Return (X, Y) of the center of cell containing provided text 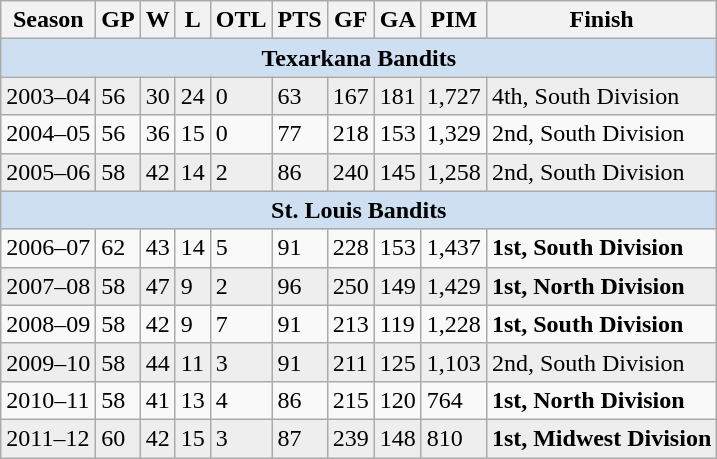
96 (300, 286)
2003–04 (48, 96)
1,228 (454, 324)
125 (398, 362)
181 (398, 96)
1,103 (454, 362)
2011–12 (48, 438)
11 (192, 362)
1,727 (454, 96)
87 (300, 438)
145 (398, 172)
W (158, 20)
211 (350, 362)
810 (454, 438)
4 (241, 400)
Finish (601, 20)
2004–05 (48, 134)
63 (300, 96)
764 (454, 400)
2006–07 (48, 248)
24 (192, 96)
218 (350, 134)
13 (192, 400)
167 (350, 96)
228 (350, 248)
60 (118, 438)
44 (158, 362)
239 (350, 438)
240 (350, 172)
148 (398, 438)
PIM (454, 20)
47 (158, 286)
2007–08 (48, 286)
GA (398, 20)
77 (300, 134)
1st, Midwest Division (601, 438)
Texarkana Bandits (359, 58)
36 (158, 134)
GP (118, 20)
1,258 (454, 172)
1,329 (454, 134)
GF (350, 20)
213 (350, 324)
L (192, 20)
250 (350, 286)
PTS (300, 20)
7 (241, 324)
119 (398, 324)
Season (48, 20)
215 (350, 400)
OTL (241, 20)
2010–11 (48, 400)
41 (158, 400)
4th, South Division (601, 96)
120 (398, 400)
5 (241, 248)
149 (398, 286)
2005–06 (48, 172)
1,437 (454, 248)
43 (158, 248)
1,429 (454, 286)
30 (158, 96)
St. Louis Bandits (359, 210)
62 (118, 248)
2009–10 (48, 362)
2008–09 (48, 324)
